Find where the given text appears and provide that cell's center as (x, y) coordinate. 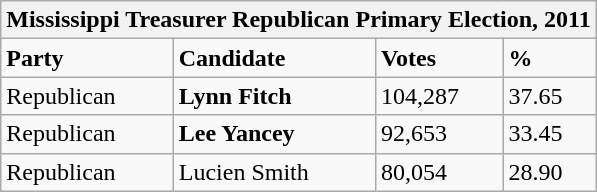
Lucien Smith (274, 172)
92,653 (439, 134)
Lee Yancey (274, 134)
Candidate (274, 58)
80,054 (439, 172)
104,287 (439, 96)
33.45 (550, 134)
Votes (439, 58)
28.90 (550, 172)
37.65 (550, 96)
Lynn Fitch (274, 96)
% (550, 58)
Mississippi Treasurer Republican Primary Election, 2011 (299, 20)
Party (87, 58)
